Determine the (x, y) coordinate at the center of the cell enclosing the given text.  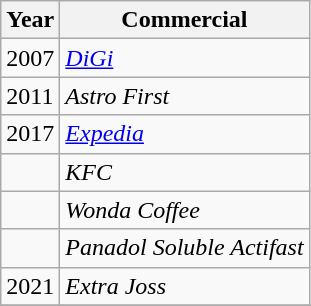
Astro First (184, 96)
Commercial (184, 20)
2017 (30, 134)
Extra Joss (184, 286)
DiGi (184, 58)
2007 (30, 58)
Year (30, 20)
2011 (30, 96)
KFC (184, 172)
Expedia (184, 134)
Panadol Soluble Actifast (184, 248)
2021 (30, 286)
Wonda Coffee (184, 210)
